Determine the (X, Y) coordinate at the center of the cell enclosing the given text.  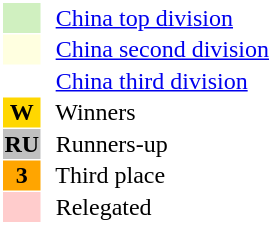
Winners (156, 113)
China top division (156, 18)
Relegated (156, 207)
China third division (156, 81)
RU (22, 144)
Third place (156, 175)
3 (22, 175)
Runners-up (156, 144)
W (22, 113)
China second division (156, 49)
